Return (x, y) of the center of cell containing provided text 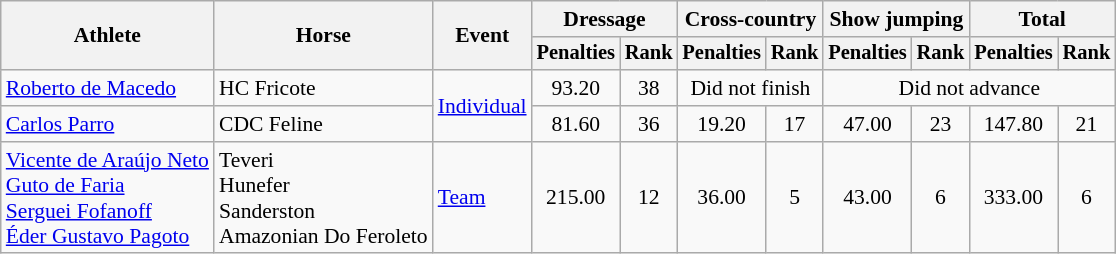
HC Fricote (324, 88)
Did not advance (969, 88)
Roberto de Macedo (108, 88)
Cross-country (750, 19)
TeveriHuneferSanderstonAmazonian Do Feroleto (324, 198)
12 (649, 198)
47.00 (867, 124)
81.60 (576, 124)
Individual (482, 106)
5 (795, 198)
Dressage (605, 19)
19.20 (721, 124)
333.00 (1013, 198)
38 (649, 88)
23 (941, 124)
215.00 (576, 198)
17 (795, 124)
Event (482, 36)
Total (1042, 19)
Carlos Parro (108, 124)
43.00 (867, 198)
36.00 (721, 198)
Team (482, 198)
Horse (324, 36)
36 (649, 124)
CDC Feline (324, 124)
Did not finish (750, 88)
21 (1087, 124)
Athlete (108, 36)
Vicente de Araújo NetoGuto de FariaSerguei FofanoffÉder Gustavo Pagoto (108, 198)
93.20 (576, 88)
147.80 (1013, 124)
Show jumping (896, 19)
